Capture the cell that displays the provided text and extract its (x, y) central coordinate. 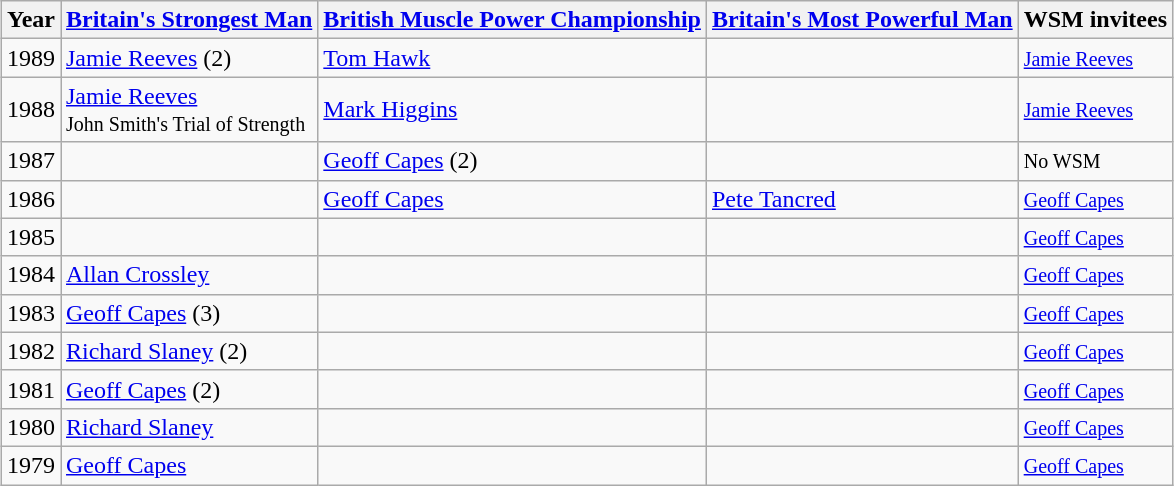
Mark Higgins (512, 110)
No WSM (1095, 161)
Britain's Strongest Man (188, 20)
1985 (30, 237)
1980 (30, 427)
1979 (30, 465)
1981 (30, 389)
1982 (30, 351)
Pete Tancred (862, 199)
1988 (30, 110)
British Muscle Power Championship (512, 20)
1989 (30, 58)
Jamie Reeves (2) (188, 58)
Richard Slaney (2) (188, 351)
Jamie ReevesJohn Smith's Trial of Strength (188, 110)
Year (30, 20)
Geoff Capes (3) (188, 313)
1984 (30, 275)
Tom Hawk (512, 58)
1986 (30, 199)
1983 (30, 313)
WSM invitees (1095, 20)
1987 (30, 161)
Richard Slaney (188, 427)
Britain's Most Powerful Man (862, 20)
Allan Crossley (188, 275)
